From the cell containing the given text, extract its center point as (x, y) coordinate. 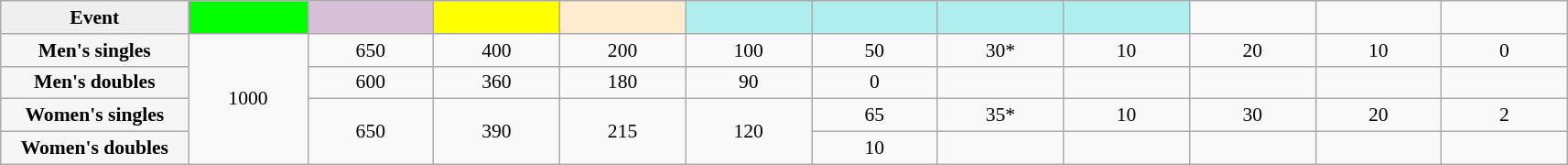
Men's singles (95, 50)
Women's singles (95, 115)
30* (1000, 50)
1000 (248, 99)
390 (497, 132)
30 (1252, 115)
90 (749, 82)
35* (1000, 115)
200 (622, 50)
600 (371, 82)
2 (1505, 115)
120 (749, 132)
50 (874, 50)
65 (874, 115)
Event (95, 17)
Men's doubles (95, 82)
400 (497, 50)
100 (749, 50)
180 (622, 82)
Women's doubles (95, 148)
215 (622, 132)
360 (497, 82)
